Pinpoint the cell where the given text exists, returning its (X, Y) midpoint coordinate. 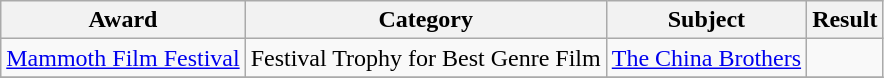
Festival Trophy for Best Genre Film (426, 58)
Award (123, 20)
Result (845, 20)
Subject (706, 20)
Mammoth Film Festival (123, 58)
Category (426, 20)
The China Brothers (706, 58)
